For the text-containing cell, return its midpoint in [X, Y] coordinate format. 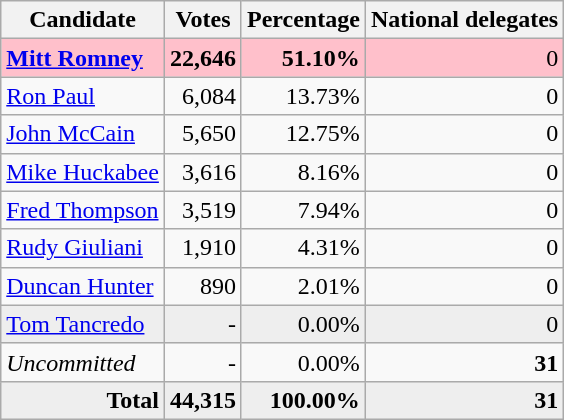
7.94% [303, 210]
44,315 [202, 400]
22,646 [202, 58]
3,519 [202, 210]
5,650 [202, 134]
3,616 [202, 172]
890 [202, 286]
4.31% [303, 248]
13.73% [303, 96]
John McCain [83, 134]
1,910 [202, 248]
Votes [202, 20]
Total [83, 400]
2.01% [303, 286]
Candidate [83, 20]
Rudy Giuliani [83, 248]
Mike Huckabee [83, 172]
National delegates [464, 20]
Ron Paul [83, 96]
Mitt Romney [83, 58]
Tom Tancredo [83, 324]
6,084 [202, 96]
Duncan Hunter [83, 286]
100.00% [303, 400]
12.75% [303, 134]
Percentage [303, 20]
Uncommitted [83, 362]
8.16% [303, 172]
51.10% [303, 58]
Fred Thompson [83, 210]
